Return the [x, y] coordinate for the center point of the cell that contains the specified text.  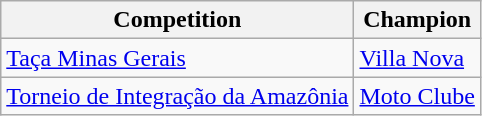
Moto Clube [417, 96]
Champion [417, 20]
Competition [178, 20]
Torneio de Integração da Amazônia [178, 96]
Villa Nova [417, 58]
Taça Minas Gerais [178, 58]
